Scan for the cell matching the given text and deliver its [X, Y] coordinate at center. 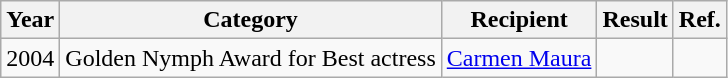
Carmen Maura [519, 58]
Golden Nymph Award for Best actress [250, 58]
Result [635, 20]
Category [250, 20]
Recipient [519, 20]
2004 [30, 58]
Ref. [700, 20]
Year [30, 20]
